Capture the cell that displays the provided text and extract its [x, y] central coordinate. 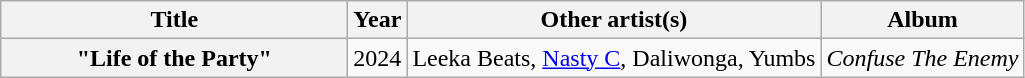
Confuse The Enemy [922, 58]
"Life of the Party" [174, 58]
Other artist(s) [614, 20]
Album [922, 20]
2024 [378, 58]
Year [378, 20]
Leeka Beats, Nasty C, Daliwonga, Yumbs [614, 58]
Title [174, 20]
